Extract the [X, Y] coordinate from the center of the cell holding the provided text.  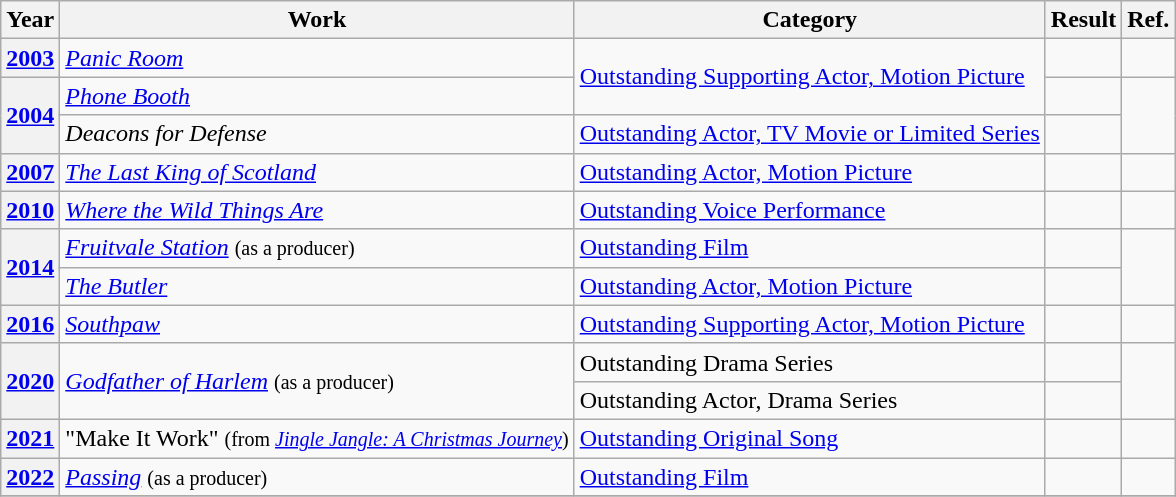
2003 [30, 58]
Deacons for Defense [317, 134]
2020 [30, 381]
Category [810, 20]
The Last King of Scotland [317, 172]
Outstanding Actor, TV Movie or Limited Series [810, 134]
2022 [30, 477]
Godfather of Harlem (as a producer) [317, 381]
Outstanding Drama Series [810, 362]
Southpaw [317, 324]
Where the Wild Things Are [317, 210]
2010 [30, 210]
Passing (as a producer) [317, 477]
Phone Booth [317, 96]
Year [30, 20]
2007 [30, 172]
2014 [30, 267]
Work [317, 20]
2016 [30, 324]
Result [1083, 20]
2021 [30, 438]
Outstanding Voice Performance [810, 210]
2004 [30, 115]
Outstanding Actor, Drama Series [810, 400]
Ref. [1148, 20]
Outstanding Original Song [810, 438]
"Make It Work" (from Jingle Jangle: A Christmas Journey) [317, 438]
Fruitvale Station (as a producer) [317, 248]
The Butler [317, 286]
Panic Room [317, 58]
